Identify which cell holds the provided text, then report its [x, y] central coordinate. 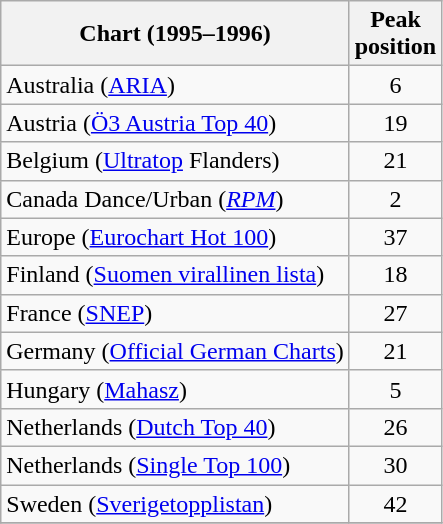
26 [395, 427]
Hungary (Mahasz) [175, 389]
Australia (ARIA) [175, 85]
19 [395, 123]
30 [395, 465]
Austria (Ö3 Austria Top 40) [175, 123]
Belgium (Ultratop Flanders) [175, 161]
France (SNEP) [175, 313]
Sweden (Sverigetopplistan) [175, 503]
18 [395, 275]
Netherlands (Dutch Top 40) [175, 427]
Canada Dance/Urban (RPM) [175, 199]
Germany (Official German Charts) [175, 351]
Finland (Suomen virallinen lista) [175, 275]
Europe (Eurochart Hot 100) [175, 237]
Chart (1995–1996) [175, 34]
5 [395, 389]
Netherlands (Single Top 100) [175, 465]
27 [395, 313]
42 [395, 503]
6 [395, 85]
Peakposition [395, 34]
37 [395, 237]
2 [395, 199]
